Provide the (X, Y) coordinate of the cell's center where the given text is located.  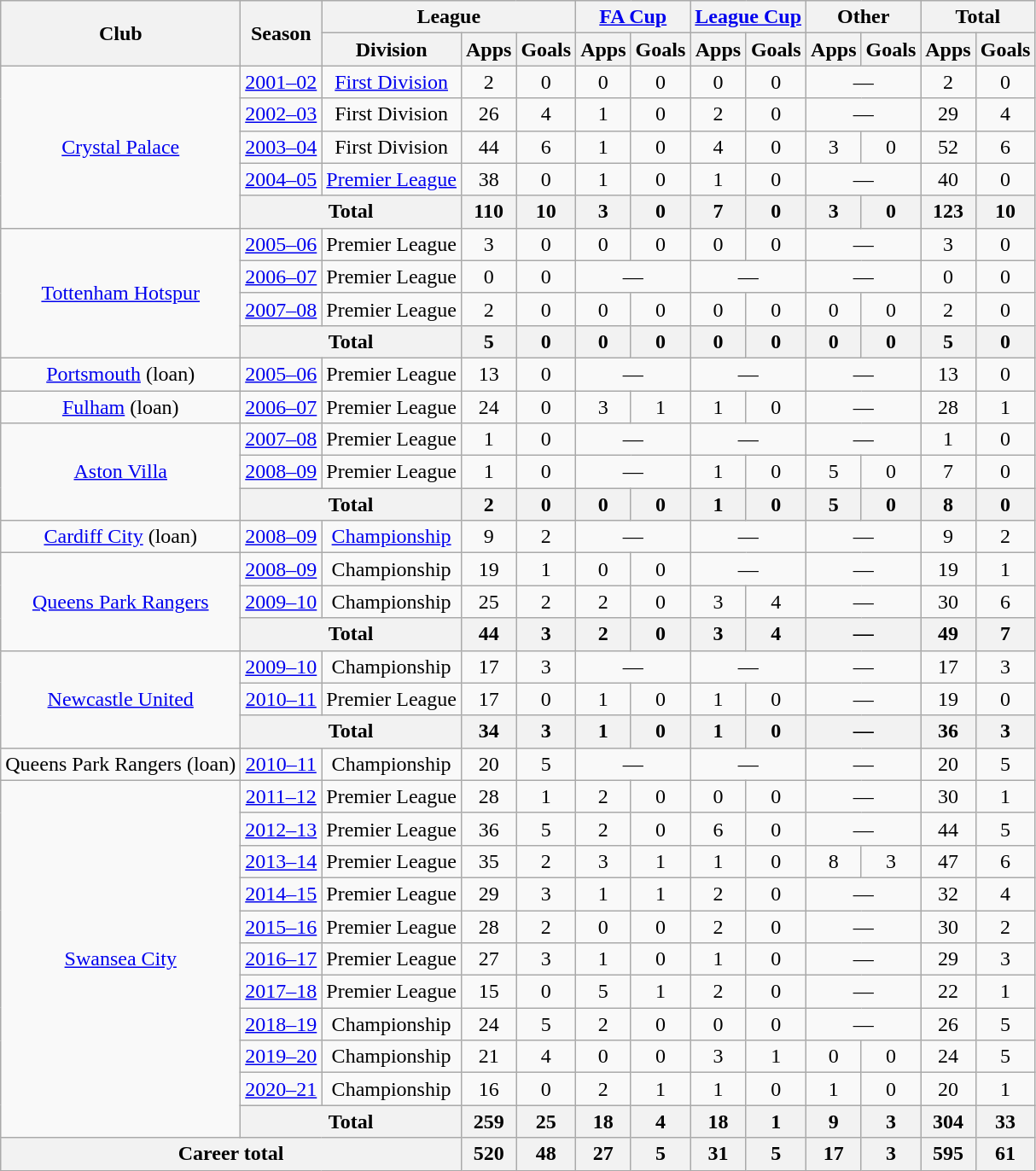
2016–17 (282, 959)
16 (488, 1089)
595 (948, 1154)
2011–12 (282, 796)
2020–21 (282, 1089)
32 (948, 894)
31 (719, 1154)
38 (488, 179)
21 (488, 1057)
League Cup (748, 17)
47 (948, 861)
2013–14 (282, 861)
33 (1005, 1121)
48 (546, 1154)
Queens Park Rangers (121, 602)
49 (948, 634)
Aston Villa (121, 472)
2004–05 (282, 179)
Division (392, 50)
Queens Park Rangers (loan) (121, 764)
34 (488, 731)
61 (1005, 1154)
52 (948, 147)
35 (488, 861)
Tottenham Hotspur (121, 293)
2003–04 (282, 147)
2015–16 (282, 926)
Season (282, 33)
15 (488, 992)
259 (488, 1121)
Other (864, 17)
2001–02 (282, 82)
2012–13 (282, 829)
123 (948, 212)
40 (948, 179)
Career total (231, 1154)
Fulham (loan) (121, 407)
2014–15 (282, 894)
520 (488, 1154)
Crystal Palace (121, 147)
League (449, 17)
2018–19 (282, 1024)
110 (488, 212)
22 (948, 992)
Club (121, 33)
FA Cup (633, 17)
2002–03 (282, 114)
Cardiff City (loan) (121, 537)
Portsmouth (loan) (121, 374)
Newcastle United (121, 699)
Swansea City (121, 959)
2019–20 (282, 1057)
2017–18 (282, 992)
304 (948, 1121)
